From the cell containing the given text, extract its center point as (X, Y) coordinate. 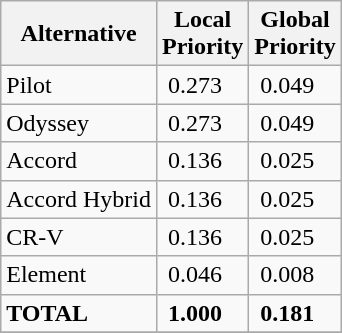
TOTAL (79, 313)
Alternative (79, 34)
Accord (79, 161)
Element (79, 275)
Pilot (79, 85)
Odyssey (79, 123)
LocalPriority (202, 34)
GlobalPriority (295, 34)
1.000 (202, 313)
CR-V (79, 237)
0.046 (202, 275)
Accord Hybrid (79, 199)
0.181 (295, 313)
0.008 (295, 275)
